Determine the [x, y] coordinate at the center of the cell enclosing the given text.  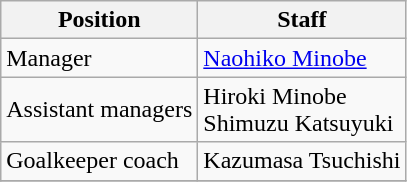
Assistant managers [100, 110]
Naohiko Minobe [302, 58]
Position [100, 20]
Manager [100, 58]
Kazumasa Tsuchishi [302, 161]
Goalkeeper coach [100, 161]
Hiroki Minobe Shimuzu Katsuyuki [302, 110]
Staff [302, 20]
